Pinpoint the cell where the given text exists, returning its [X, Y] midpoint coordinate. 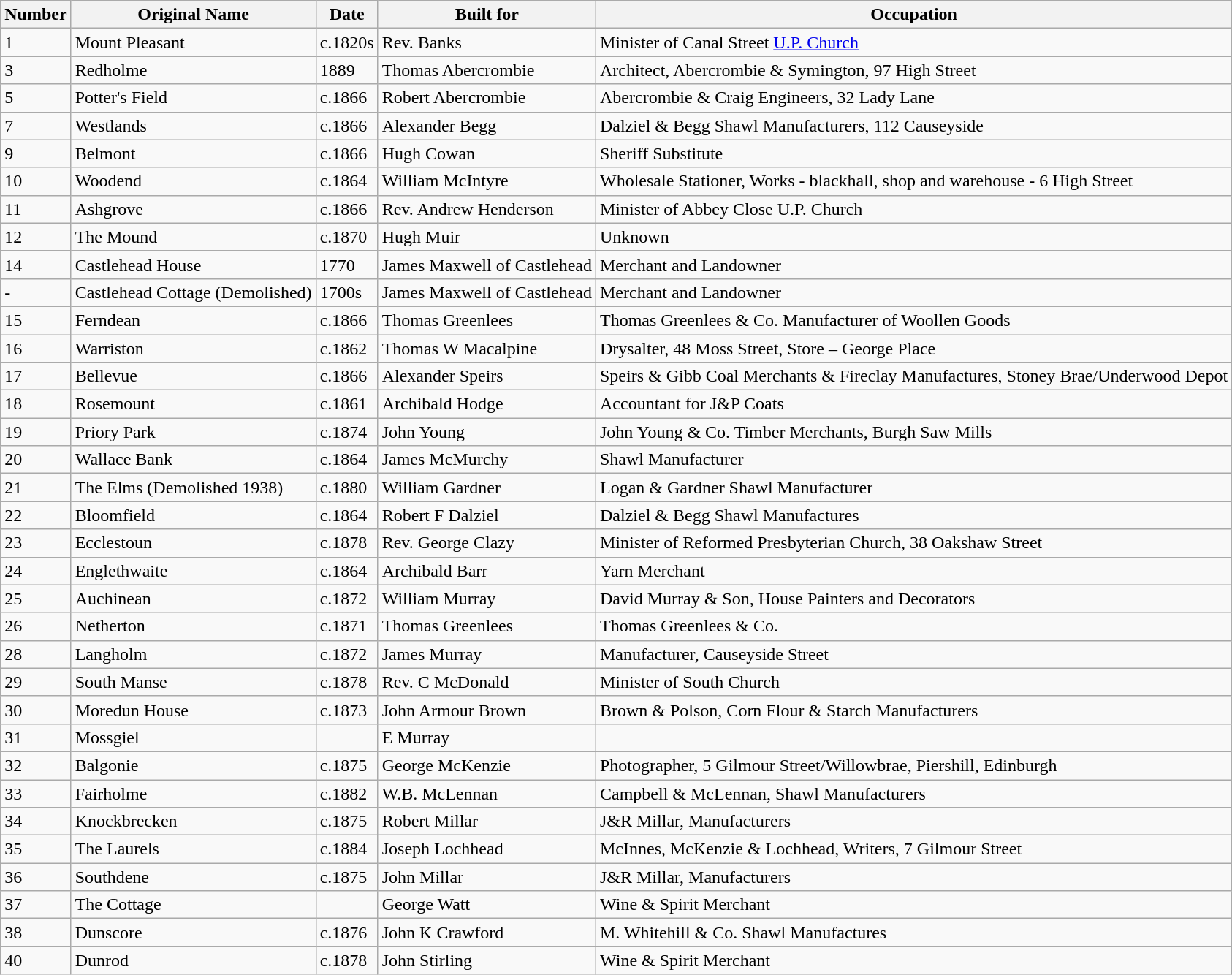
Minister of Reformed Presbyterian Church, 38 Oakshaw Street [913, 543]
1 [36, 42]
32 [36, 765]
3 [36, 70]
Sheriff Substitute [913, 153]
c.1871 [346, 626]
35 [36, 849]
Moredun House [193, 710]
Date [346, 15]
Yarn Merchant [913, 571]
W.B. McLennan [487, 793]
John Armour Brown [487, 710]
c.1884 [346, 849]
18 [36, 404]
Robert Abercrombie [487, 98]
Minister of South Church [913, 682]
Mossgiel [193, 737]
Fairholme [193, 793]
12 [36, 237]
Minister of Canal Street U.P. Church [913, 42]
Ecclestoun [193, 543]
30 [36, 710]
David Murray & Son, House Painters and Decorators [913, 599]
Number [36, 15]
31 [36, 737]
Thomas Greenlees & Co. [913, 626]
Mount Pleasant [193, 42]
Alexander Speirs [487, 376]
Warriston [193, 349]
36 [36, 877]
Shawl Manufacturer [913, 460]
Abercrombie & Craig Engineers, 32 Lady Lane [913, 98]
John K Crawford [487, 933]
- [36, 292]
1889 [346, 70]
Minister of Abbey Close U.P. Church [913, 209]
Joseph Lochhead [487, 849]
1700s [346, 292]
Dalziel & Begg Shawl Manufacturers, 112 Causeyside [913, 126]
14 [36, 265]
Woodend [193, 181]
Photographer, 5 Gilmour Street/Willowbrae, Piershill, Edinburgh [913, 765]
25 [36, 599]
c.1870 [346, 237]
Rev. Banks [487, 42]
Langholm [193, 654]
34 [36, 822]
Wallace Bank [193, 460]
Archibald Hodge [487, 404]
40 [36, 960]
c.1876 [346, 933]
Thomas Greenlees & Co. Manufacturer of Woollen Goods [913, 320]
Drysalter, 48 Moss Street, Store – George Place [913, 349]
Logan & Gardner Shawl Manufacturer [913, 487]
Englethwaite [193, 571]
Rosemount [193, 404]
Netherton [193, 626]
Archibald Barr [487, 571]
5 [36, 98]
Auchinean [193, 599]
Brown & Polson, Corn Flour & Starch Manufacturers [913, 710]
McInnes, McKenzie & Lochhead, Writers, 7 Gilmour Street [913, 849]
c.1820s [346, 42]
Redholme [193, 70]
21 [36, 487]
Robert F Dalziel [487, 515]
c.1874 [346, 432]
George Watt [487, 905]
19 [36, 432]
Castlehead Cottage (Demolished) [193, 292]
John Millar [487, 877]
9 [36, 153]
28 [36, 654]
The Cottage [193, 905]
The Laurels [193, 849]
Belmont [193, 153]
Thomas W Macalpine [487, 349]
Manufacturer, Causeyside Street [913, 654]
Castlehead House [193, 265]
Hugh Muir [487, 237]
Wholesale Stationer, Works - blackhall, shop and warehouse - 6 High Street [913, 181]
Architect, Abercrombie & Symington, 97 High Street [913, 70]
7 [36, 126]
Alexander Begg [487, 126]
c.1861 [346, 404]
Ashgrove [193, 209]
15 [36, 320]
Thomas Abercrombie [487, 70]
M. Whitehill & Co. Shawl Manufactures [913, 933]
John Stirling [487, 960]
John Young & Co. Timber Merchants, Burgh Saw Mills [913, 432]
Rev. C McDonald [487, 682]
c.1880 [346, 487]
Dunrod [193, 960]
Occupation [913, 15]
22 [36, 515]
E Murray [487, 737]
James McMurchy [487, 460]
Rev. Andrew Henderson [487, 209]
16 [36, 349]
Campbell & McLennan, Shawl Manufacturers [913, 793]
23 [36, 543]
33 [36, 793]
The Mound [193, 237]
William McIntyre [487, 181]
Accountant for J&P Coats [913, 404]
Rev. George Clazy [487, 543]
Ferndean [193, 320]
c.1873 [346, 710]
South Manse [193, 682]
Bloomfield [193, 515]
20 [36, 460]
26 [36, 626]
Hugh Cowan [487, 153]
1770 [346, 265]
The Elms (Demolished 1938) [193, 487]
11 [36, 209]
Original Name [193, 15]
Priory Park [193, 432]
c.1862 [346, 349]
10 [36, 181]
George McKenzie [487, 765]
37 [36, 905]
Built for [487, 15]
Balgonie [193, 765]
James Murray [487, 654]
Bellevue [193, 376]
Dunscore [193, 933]
Southdene [193, 877]
William Gardner [487, 487]
Potter's Field [193, 98]
Knockbrecken [193, 822]
John Young [487, 432]
William Murray [487, 599]
Speirs & Gibb Coal Merchants & Fireclay Manufactures, Stoney Brae/Underwood Depot [913, 376]
38 [36, 933]
Robert Millar [487, 822]
Westlands [193, 126]
29 [36, 682]
17 [36, 376]
Dalziel & Begg Shawl Manufactures [913, 515]
Unknown [913, 237]
c.1882 [346, 793]
24 [36, 571]
